Find where the given text appears and provide that cell's center as [X, Y] coordinate. 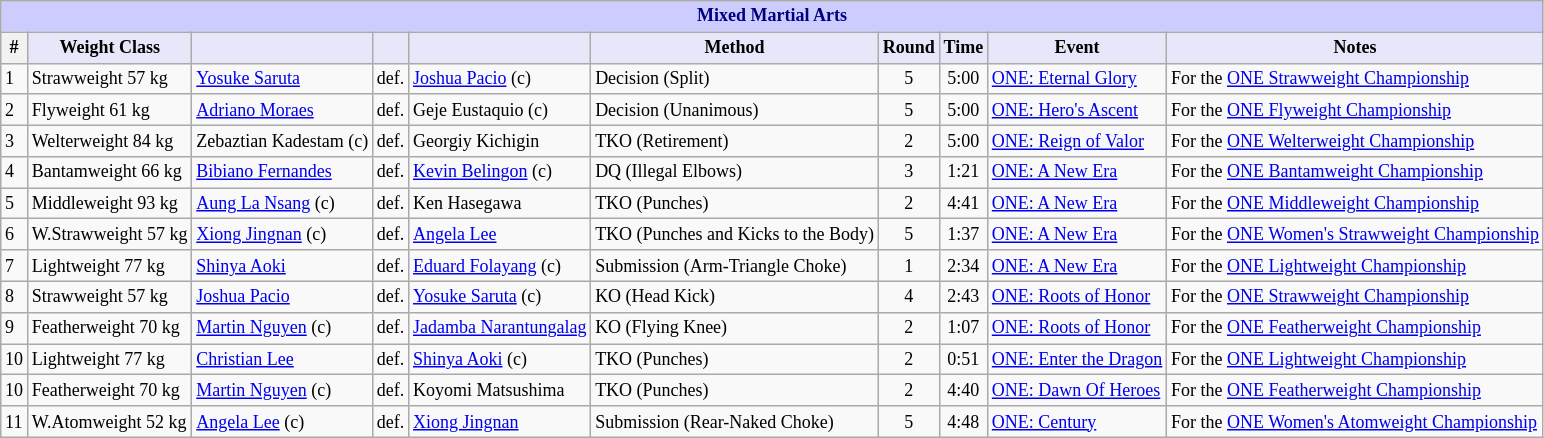
For the ONE Welterweight Championship [1356, 140]
Submission (Arm-Triangle Choke) [735, 266]
Adriano Moraes [282, 110]
Bibiano Fernandes [282, 172]
1:21 [963, 172]
W.Strawweight 57 kg [110, 234]
ONE: Century [1076, 422]
ONE: Dawn Of Heroes [1076, 390]
For the ONE Women's Strawweight Championship [1356, 234]
W.Atomweight 52 kg [110, 422]
Method [735, 48]
Yosuke Saruta [282, 78]
TKO (Punches and Kicks to the Body) [735, 234]
Angela Lee [500, 234]
6 [14, 234]
Xiong Jingnan (c) [282, 234]
0:51 [963, 360]
ONE: Reign of Valor [1076, 140]
Notes [1356, 48]
For the ONE Bantamweight Championship [1356, 172]
Decision (Unanimous) [735, 110]
Zebaztian Kadestam (c) [282, 140]
KO (Flying Knee) [735, 328]
KO (Head Kick) [735, 296]
Georgiy Kichigin [500, 140]
Shinya Aoki [282, 266]
ONE: Eternal Glory [1076, 78]
Jadamba Narantungalag [500, 328]
ONE: Hero's Ascent [1076, 110]
1:37 [963, 234]
Mixed Martial Arts [772, 16]
Christian Lee [282, 360]
4:48 [963, 422]
Kevin Belingon (c) [500, 172]
Time [963, 48]
4:40 [963, 390]
4:41 [963, 204]
Joshua Pacio [282, 296]
For the ONE Women's Atomweight Championship [1356, 422]
Flyweight 61 kg [110, 110]
8 [14, 296]
ONE: Enter the Dragon [1076, 360]
Decision (Split) [735, 78]
Eduard Folayang (c) [500, 266]
Aung La Nsang (c) [282, 204]
Welterweight 84 kg [110, 140]
Ken Hasegawa [500, 204]
Submission (Rear-Naked Choke) [735, 422]
For the ONE Middleweight Championship [1356, 204]
1:07 [963, 328]
Geje Eustaquio (c) [500, 110]
Koyomi Matsushima [500, 390]
DQ (Illegal Elbows) [735, 172]
2:34 [963, 266]
Joshua Pacio (c) [500, 78]
9 [14, 328]
Shinya Aoki (c) [500, 360]
Yosuke Saruta (c) [500, 296]
For the ONE Flyweight Championship [1356, 110]
Xiong Jingnan [500, 422]
Bantamweight 66 kg [110, 172]
Weight Class [110, 48]
# [14, 48]
Round [908, 48]
2:43 [963, 296]
Event [1076, 48]
Middleweight 93 kg [110, 204]
Angela Lee (c) [282, 422]
TKO (Retirement) [735, 140]
11 [14, 422]
7 [14, 266]
